Provide the (X, Y) coordinate of the cell's center where the given text is located.  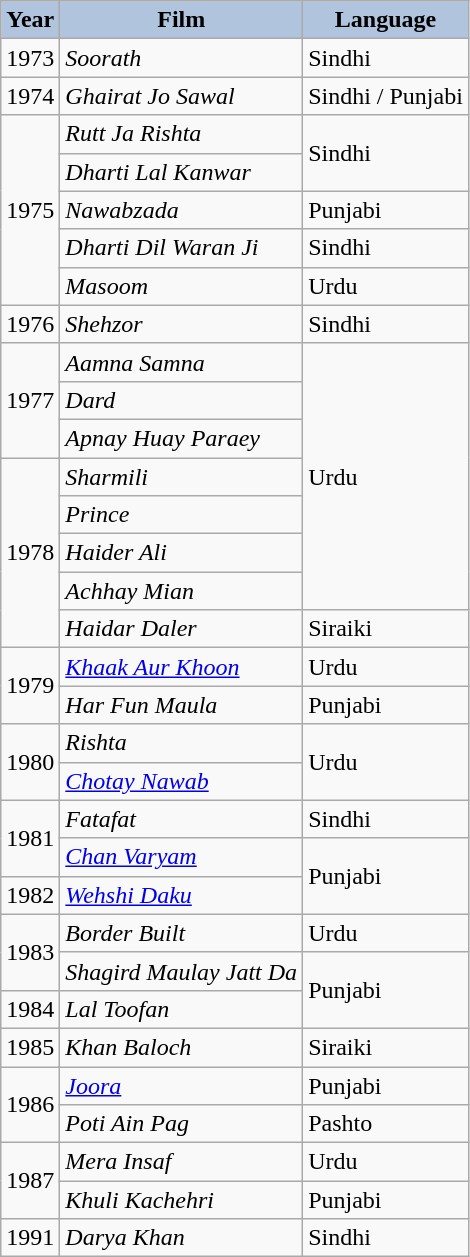
1974 (30, 96)
Chotay Nawab (182, 781)
Sharmili (182, 477)
1978 (30, 553)
Khan Baloch (182, 1047)
Ghairat Jo Sawal (182, 96)
Soorath (182, 58)
Film (182, 20)
Mera Insaf (182, 1162)
Shehzor (182, 324)
Fatafat (182, 819)
Wehshi Daku (182, 895)
Haider Ali (182, 553)
Sindhi / Punjabi (386, 96)
1987 (30, 1181)
Border Built (182, 933)
Har Fun Maula (182, 705)
Haidar Daler (182, 629)
1977 (30, 400)
1991 (30, 1238)
1975 (30, 210)
1984 (30, 1009)
1976 (30, 324)
1983 (30, 952)
Darya Khan (182, 1238)
Joora (182, 1085)
Apnay Huay Paraey (182, 438)
Prince (182, 515)
1985 (30, 1047)
Year (30, 20)
Aamna Samna (182, 362)
Shagird Maulay Jatt Da (182, 971)
Achhay Mian (182, 591)
Masoom (182, 286)
Khaak Aur Khoon (182, 667)
1982 (30, 895)
1979 (30, 686)
Nawabzada (182, 210)
Language (386, 20)
Dharti Dil Waran Ji (182, 248)
Khuli Kachehri (182, 1200)
Dharti Lal Kanwar (182, 172)
Pashto (386, 1124)
1986 (30, 1104)
1980 (30, 762)
Chan Varyam (182, 857)
Rishta (182, 743)
Dard (182, 400)
Lal Toofan (182, 1009)
Rutt Ja Rishta (182, 134)
1981 (30, 838)
1973 (30, 58)
Poti Ain Pag (182, 1124)
